Identify which cell holds the provided text, then report its [X, Y] central coordinate. 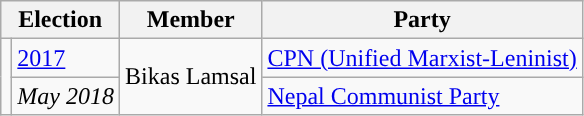
CPN (Unified Marxist-Leninist) [422, 58]
Bikas Lamsal [191, 77]
Member [191, 20]
Party [422, 20]
Election [60, 20]
Nepal Communist Party [422, 96]
2017 [66, 58]
May 2018 [66, 96]
